Locate the cell with the specified text and output its (X, Y) center coordinate. 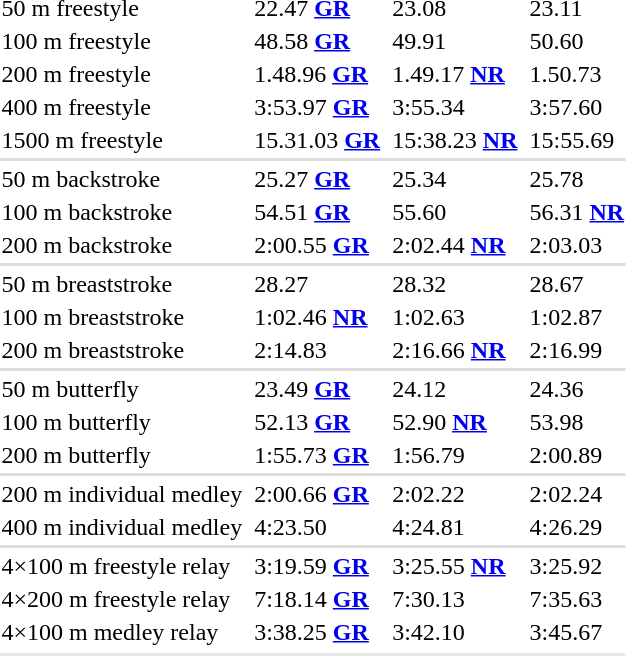
4×100 m freestyle relay (122, 566)
4:26.29 (577, 527)
1.50.73 (577, 74)
1:02.63 (455, 317)
2:00.55 GR (318, 245)
4:23.50 (318, 527)
28.27 (318, 284)
25.34 (455, 179)
1.48.96 GR (318, 74)
15.31.03 GR (318, 140)
4×200 m freestyle relay (122, 599)
28.32 (455, 284)
54.51 GR (318, 212)
3:25.92 (577, 566)
100 m backstroke (122, 212)
200 m breaststroke (122, 350)
3:53.97 GR (318, 107)
25.27 GR (318, 179)
200 m butterfly (122, 455)
1.49.17 NR (455, 74)
100 m freestyle (122, 41)
2:00.89 (577, 455)
1500 m freestyle (122, 140)
2:02.44 NR (455, 245)
49.91 (455, 41)
1:02.87 (577, 317)
200 m individual medley (122, 494)
2:02.22 (455, 494)
4×100 m medley relay (122, 632)
1:56.79 (455, 455)
2:16.99 (577, 350)
1:02.46 NR (318, 317)
2:14.83 (318, 350)
23.49 GR (318, 389)
100 m butterfly (122, 422)
1:55.73 GR (318, 455)
50 m butterfly (122, 389)
3:38.25 GR (318, 632)
3:57.60 (577, 107)
56.31 NR (577, 212)
52.13 GR (318, 422)
3:45.67 (577, 632)
50.60 (577, 41)
3:25.55 NR (455, 566)
15:38.23 NR (455, 140)
48.58 GR (318, 41)
7:18.14 GR (318, 599)
7:35.63 (577, 599)
24.36 (577, 389)
200 m backstroke (122, 245)
24.12 (455, 389)
400 m individual medley (122, 527)
25.78 (577, 179)
3:19.59 GR (318, 566)
2:16.66 NR (455, 350)
15:55.69 (577, 140)
3:55.34 (455, 107)
2:03.03 (577, 245)
7:30.13 (455, 599)
28.67 (577, 284)
55.60 (455, 212)
3:42.10 (455, 632)
52.90 NR (455, 422)
2:02.24 (577, 494)
53.98 (577, 422)
2:00.66 GR (318, 494)
50 m breaststroke (122, 284)
200 m freestyle (122, 74)
50 m backstroke (122, 179)
4:24.81 (455, 527)
400 m freestyle (122, 107)
100 m breaststroke (122, 317)
